Scan for the cell matching the given text and deliver its [x, y] coordinate at center. 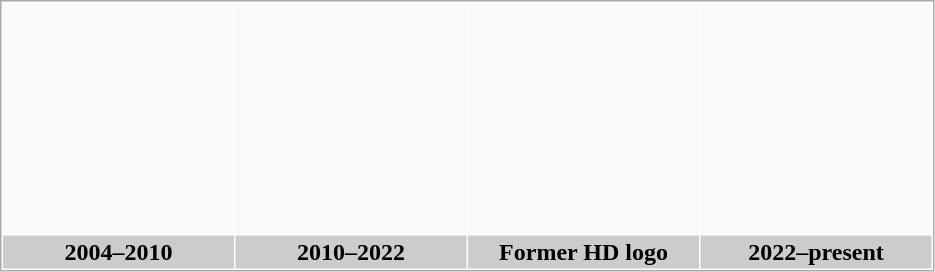
2004–2010 [118, 252]
2010–2022 [352, 252]
Former HD logo [584, 252]
2022–present [816, 252]
